Detect which cell encompasses the target text, then output its (X, Y) center coordinate. 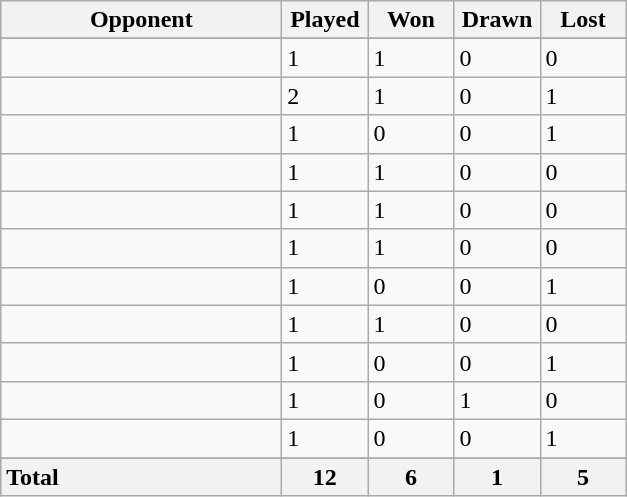
Opponent (142, 20)
Played (325, 20)
Drawn (497, 20)
6 (411, 477)
2 (325, 96)
Lost (583, 20)
12 (325, 477)
Total (142, 477)
5 (583, 477)
Won (411, 20)
